Find where the given text appears and provide that cell's center as [x, y] coordinate. 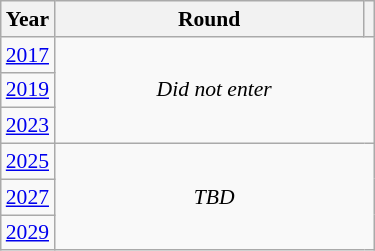
TBD [214, 198]
Round [209, 19]
Year [28, 19]
2029 [28, 233]
Did not enter [214, 90]
2023 [28, 126]
2027 [28, 197]
2025 [28, 162]
2017 [28, 55]
2019 [28, 90]
